Search for the cell housing the specified text and yield its [X, Y] center coordinate. 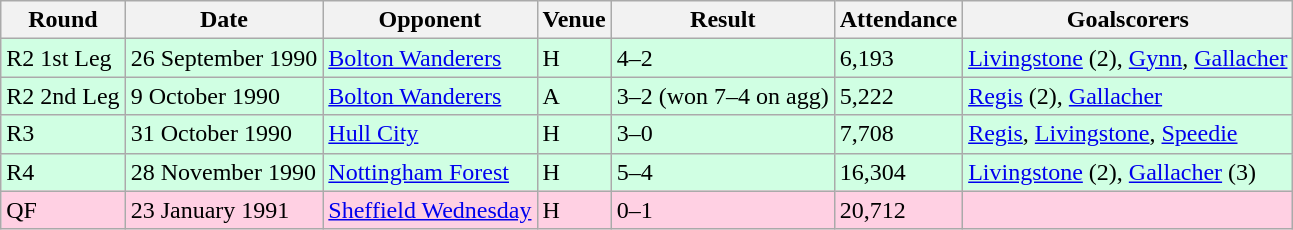
R4 [63, 172]
6,193 [898, 58]
Regis, Livingstone, Speedie [1128, 134]
Round [63, 20]
Date [224, 20]
26 September 1990 [224, 58]
16,304 [898, 172]
QF [63, 210]
Hull City [430, 134]
Regis (2), Gallacher [1128, 96]
Venue [574, 20]
0–1 [722, 210]
Opponent [430, 20]
Livingstone (2), Gallacher (3) [1128, 172]
3–2 (won 7–4 on agg) [722, 96]
R3 [63, 134]
R2 2nd Leg [63, 96]
28 November 1990 [224, 172]
7,708 [898, 134]
31 October 1990 [224, 134]
23 January 1991 [224, 210]
5–4 [722, 172]
Livingstone (2), Gynn, Gallacher [1128, 58]
9 October 1990 [224, 96]
3–0 [722, 134]
A [574, 96]
Result [722, 20]
Nottingham Forest [430, 172]
20,712 [898, 210]
Attendance [898, 20]
Sheffield Wednesday [430, 210]
4–2 [722, 58]
5,222 [898, 96]
R2 1st Leg [63, 58]
Goalscorers [1128, 20]
